From the cell containing the given text, extract its center point as [x, y] coordinate. 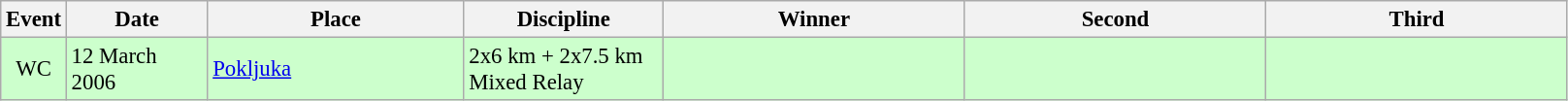
12 March 2006 [137, 70]
Place [336, 19]
Date [137, 19]
Second [1116, 19]
2x6 km + 2x7.5 km Mixed Relay [564, 70]
Event [34, 19]
Pokljuka [336, 70]
Discipline [564, 19]
Third [1417, 19]
Winner [815, 19]
WC [34, 70]
